Pinpoint the cell where the given text exists, returning its [x, y] midpoint coordinate. 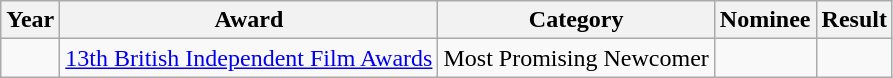
Category [576, 20]
Award [249, 20]
Most Promising Newcomer [576, 58]
13th British Independent Film Awards [249, 58]
Nominee [765, 20]
Year [30, 20]
Result [854, 20]
